Locate the cell with the specified text and output its (x, y) center coordinate. 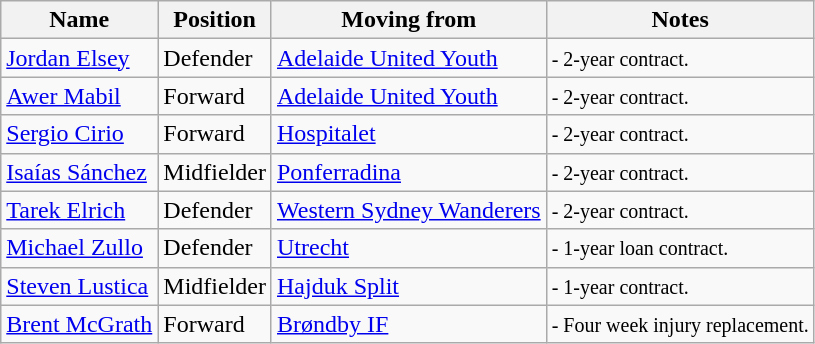
Jordan Elsey (80, 58)
Steven Lustica (80, 286)
- 1-year contract. (680, 286)
Tarek Elrich (80, 210)
Hospitalet (408, 134)
Name (80, 20)
- 1-year loan contract. (680, 248)
Notes (680, 20)
Brøndby IF (408, 324)
Brent McGrath (80, 324)
Michael Zullo (80, 248)
Sergio Cirio (80, 134)
- Four week injury replacement. (680, 324)
Moving from (408, 20)
Western Sydney Wanderers (408, 210)
Ponferradina (408, 172)
Isaías Sánchez (80, 172)
Position (215, 20)
Hajduk Split (408, 286)
Utrecht (408, 248)
Awer Mabil (80, 96)
